Output the (x, y) coordinate of the center of the cell containing the given text.  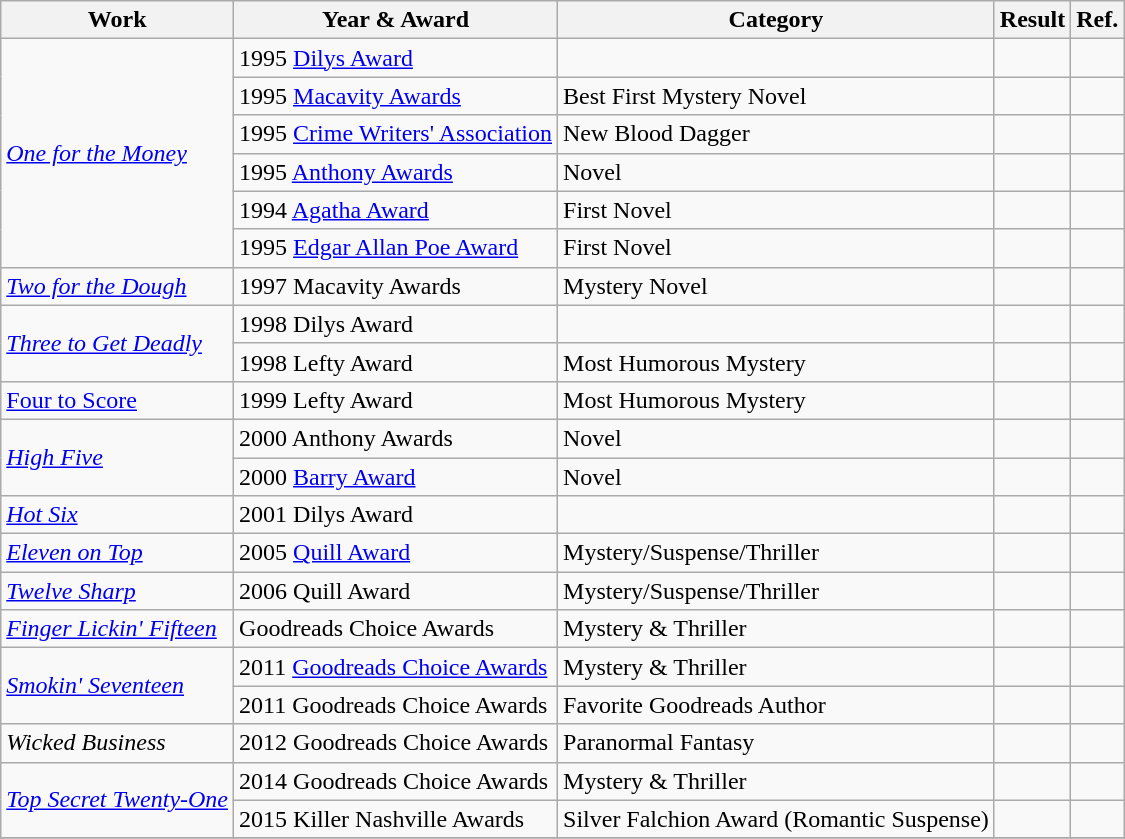
Best First Mystery Novel (776, 96)
2006 Quill Award (396, 591)
Eleven on Top (118, 553)
Two for the Dough (118, 286)
Three to Get Deadly (118, 343)
1998 Dilys Award (396, 324)
Four to Score (118, 400)
Finger Lickin' Fifteen (118, 629)
2000 Anthony Awards (396, 438)
2000 Barry Award (396, 477)
1995 Edgar Allan Poe Award (396, 248)
2001 Dilys Award (396, 515)
Result (1032, 20)
Hot Six (118, 515)
Silver Falchion Award (Romantic Suspense) (776, 819)
Ref. (1098, 20)
Smokin' Seventeen (118, 686)
New Blood Dagger (776, 134)
One for the Money (118, 153)
Top Secret Twenty-One (118, 800)
1999 Lefty Award (396, 400)
Favorite Goodreads Author (776, 705)
Category (776, 20)
1998 Lefty Award (396, 362)
2015 Killer Nashville Awards (396, 819)
Paranormal Fantasy (776, 743)
Goodreads Choice Awards (396, 629)
2012 Goodreads Choice Awards (396, 743)
Mystery Novel (776, 286)
2014 Goodreads Choice Awards (396, 781)
1995 Anthony Awards (396, 172)
Wicked Business (118, 743)
1995 Macavity Awards (396, 96)
1994 Agatha Award (396, 210)
Work (118, 20)
1995 Crime Writers' Association (396, 134)
1997 Macavity Awards (396, 286)
Twelve Sharp (118, 591)
2005 Quill Award (396, 553)
High Five (118, 457)
Year & Award (396, 20)
1995 Dilys Award (396, 58)
